Output the (X, Y) coordinate of the center of the cell containing the given text.  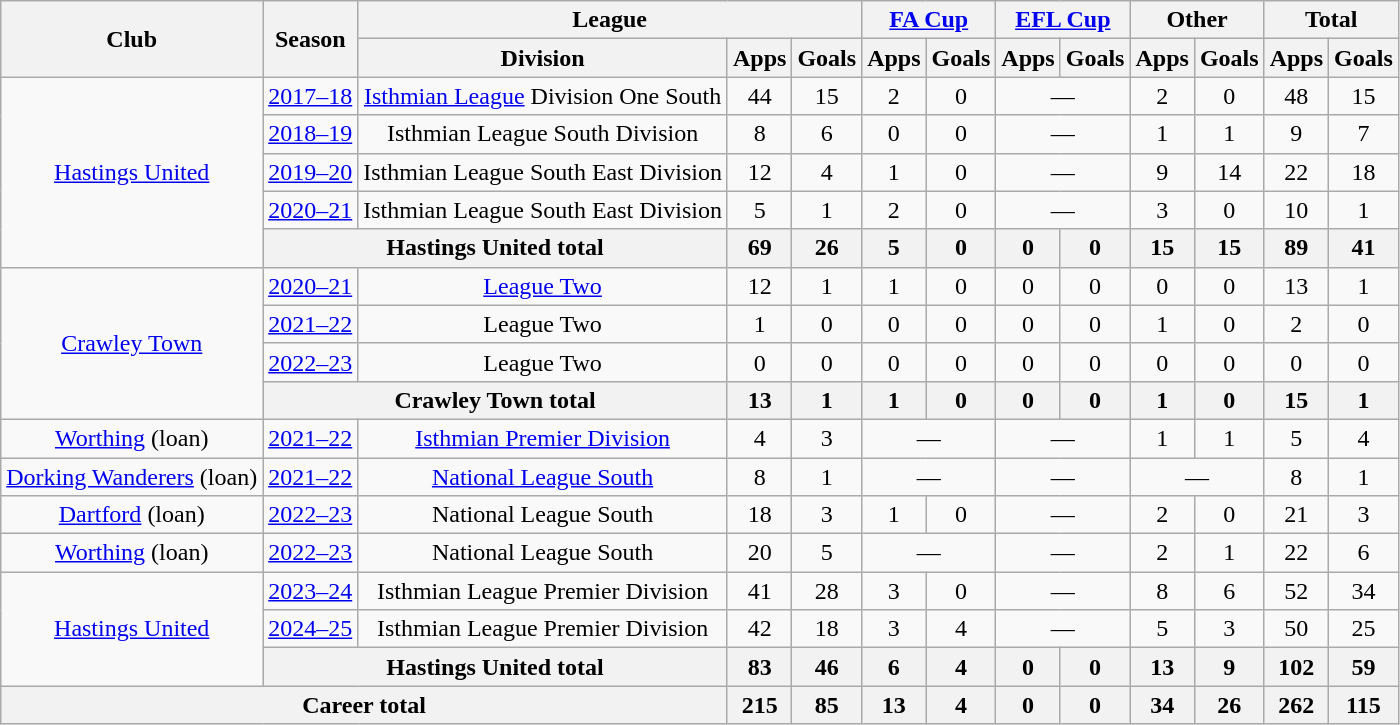
2023–24 (310, 591)
Crawley Town total (496, 400)
21 (1296, 515)
50 (1296, 629)
89 (1296, 248)
85 (827, 705)
Career total (364, 705)
48 (1296, 96)
59 (1364, 667)
FA Cup (929, 20)
League (610, 20)
7 (1364, 134)
2017–18 (310, 96)
52 (1296, 591)
14 (1229, 172)
10 (1296, 210)
2018–19 (310, 134)
215 (759, 705)
Division (543, 58)
28 (827, 591)
Total (1331, 20)
Other (1197, 20)
2019–20 (310, 172)
69 (759, 248)
Isthmian League South Division (543, 134)
44 (759, 96)
20 (759, 553)
Dartford (loan) (132, 515)
Isthmian Premier Division (543, 438)
115 (1364, 705)
42 (759, 629)
Club (132, 39)
46 (827, 667)
Isthmian League Division One South (543, 96)
EFL Cup (1063, 20)
Dorking Wanderers (loan) (132, 477)
2024–25 (310, 629)
Crawley Town (132, 343)
25 (1364, 629)
Season (310, 39)
83 (759, 667)
102 (1296, 667)
262 (1296, 705)
